Search for the cell housing the specified text and yield its [X, Y] center coordinate. 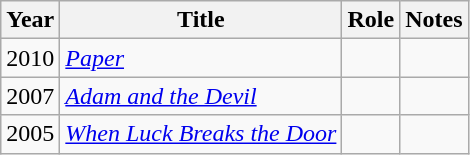
Year [30, 20]
Title [201, 20]
Paper [201, 58]
Role [371, 20]
2005 [30, 134]
When Luck Breaks the Door [201, 134]
2010 [30, 58]
Notes [434, 20]
2007 [30, 96]
Adam and the Devil [201, 96]
